Return [X, Y] of the center of cell containing provided text 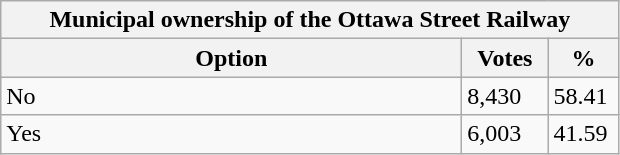
58.41 [584, 96]
Yes [232, 134]
Option [232, 58]
6,003 [505, 134]
No [232, 96]
% [584, 58]
41.59 [584, 134]
Municipal ownership of the Ottawa Street Railway [310, 20]
8,430 [505, 96]
Votes [505, 58]
